Locate the cell with the specified text and output its (X, Y) center coordinate. 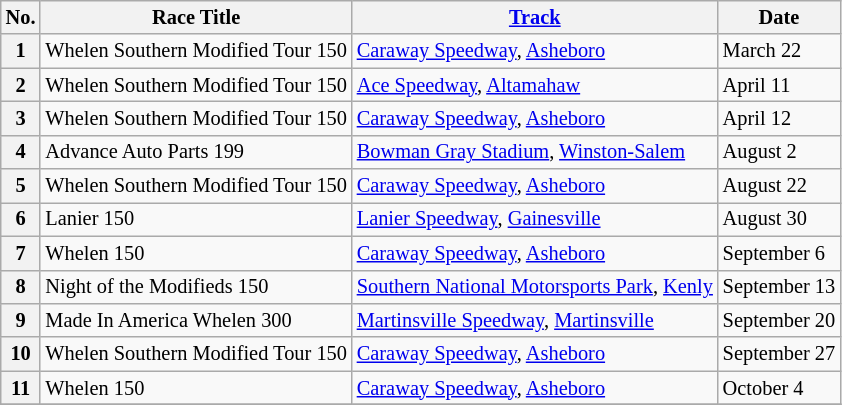
September 20 (779, 320)
4 (21, 152)
Date (779, 17)
5 (21, 186)
September 6 (779, 253)
1 (21, 51)
April 12 (779, 118)
Lanier Speedway, Gainesville (535, 219)
11 (21, 388)
August 22 (779, 186)
Track (535, 17)
9 (21, 320)
September 27 (779, 354)
10 (21, 354)
April 11 (779, 85)
Night of the Modifieds 150 (196, 287)
Bowman Gray Stadium, Winston-Salem (535, 152)
8 (21, 287)
7 (21, 253)
Race Title (196, 17)
Lanier 150 (196, 219)
August 30 (779, 219)
Made In America Whelen 300 (196, 320)
6 (21, 219)
No. (21, 17)
Martinsville Speedway, Martinsville (535, 320)
3 (21, 118)
September 13 (779, 287)
Southern National Motorsports Park, Kenly (535, 287)
March 22 (779, 51)
2 (21, 85)
August 2 (779, 152)
Advance Auto Parts 199 (196, 152)
Ace Speedway, Altamahaw (535, 85)
October 4 (779, 388)
